Return [x, y] of the center of cell containing provided text 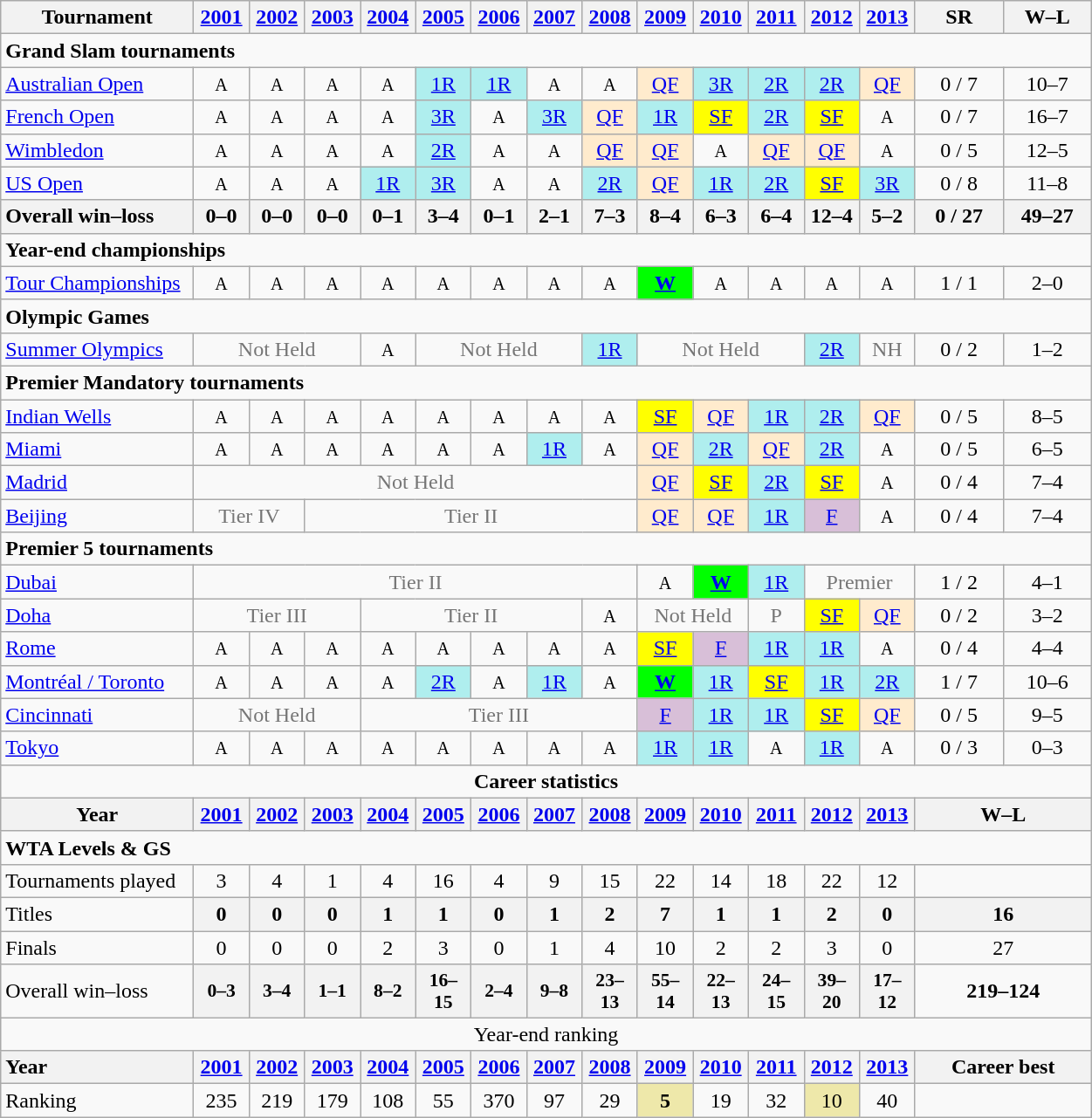
1 / 7 [958, 682]
97 [554, 1101]
Premier [859, 582]
22–13 [721, 991]
SR [958, 17]
2–1 [554, 216]
6–5 [1047, 449]
2–4 [499, 991]
Tour Championships [98, 283]
0 / 8 [958, 183]
15 [610, 881]
Ranking [98, 1101]
0 / 3 [958, 748]
Cincinnati [98, 715]
1 / 2 [958, 582]
French Open [98, 117]
Year-end championships [546, 250]
Tournament [98, 17]
108 [388, 1101]
Australian Open [98, 84]
10–6 [1047, 682]
179 [333, 1101]
9–5 [1047, 715]
3–2 [1047, 615]
Career statistics [546, 781]
12–4 [832, 216]
12 [888, 881]
0 / 27 [958, 216]
Miami [98, 449]
27 [1003, 947]
NH [888, 349]
Titles [98, 914]
Doha [98, 615]
7–3 [610, 216]
6–4 [776, 216]
Beijing [98, 516]
1–1 [333, 991]
14 [721, 881]
12–5 [1047, 150]
Dubai [98, 582]
Olympic Games [546, 316]
9–8 [554, 991]
11–8 [1047, 183]
16–15 [443, 991]
10–7 [1047, 84]
49–27 [1047, 216]
23–13 [610, 991]
Tournaments played [98, 881]
18 [776, 881]
2–0 [1047, 283]
6–3 [721, 216]
WTA Levels & GS [546, 847]
19 [721, 1101]
219–124 [1003, 991]
39–20 [832, 991]
8–2 [388, 991]
Rome [98, 648]
Year-end ranking [546, 1034]
9 [554, 881]
55–14 [665, 991]
Premier Mandatory tournaments [546, 382]
Finals [98, 947]
8–4 [665, 216]
Tokyo [98, 748]
29 [610, 1101]
Madrid [98, 483]
Wimbledon [98, 150]
Indian Wells [98, 416]
8–5 [1047, 416]
Summer Olympics [98, 349]
5–2 [888, 216]
Montréal / Toronto [98, 682]
40 [888, 1101]
Grand Slam tournaments [546, 51]
370 [499, 1101]
4–4 [1047, 648]
Premier 5 tournaments [546, 549]
Career best [1003, 1067]
1–2 [1047, 349]
235 [222, 1101]
Tier IV [250, 516]
7 [665, 914]
17–12 [888, 991]
1 / 1 [958, 283]
24–15 [776, 991]
55 [443, 1101]
5 [665, 1101]
32 [776, 1101]
4–1 [1047, 582]
P [776, 615]
16–7 [1047, 117]
US Open [98, 183]
219 [277, 1101]
